Provide the (X, Y) coordinate of the cell's center where the given text is located.  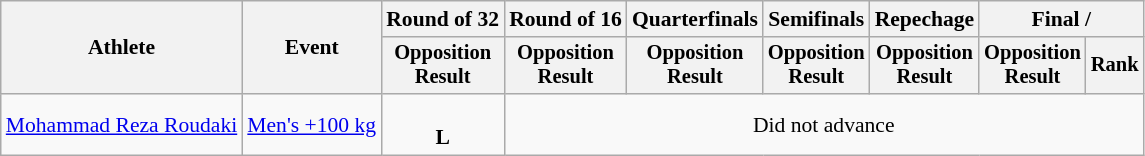
Final / (1061, 19)
Athlete (122, 48)
Semifinals (816, 19)
Did not advance (824, 124)
Rank (1115, 66)
Event (312, 48)
Repechage (925, 19)
Round of 16 (566, 19)
Round of 32 (442, 19)
Mohammad Reza Roudaki (122, 124)
L (442, 124)
Quarterfinals (695, 19)
Men's +100 kg (312, 124)
